Search for the cell housing the specified text and yield its (X, Y) center coordinate. 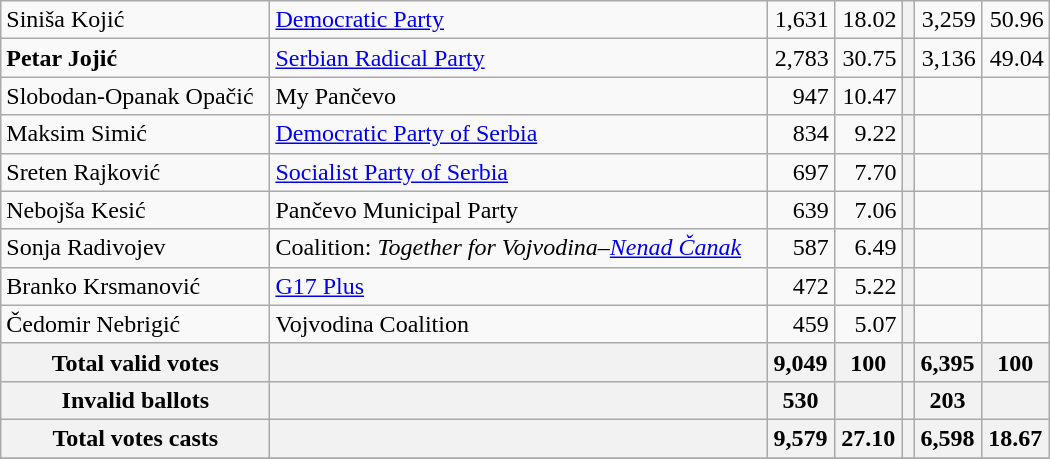
Petar Jojić (136, 58)
639 (801, 210)
30.75 (868, 58)
6,395 (948, 362)
9.22 (868, 134)
587 (801, 248)
459 (801, 324)
1,631 (801, 20)
Siniša Kojić (136, 20)
Serbian Radical Party (518, 58)
49.04 (1015, 58)
Socialist Party of Serbia (518, 172)
Maksim Simić (136, 134)
947 (801, 96)
Nebojša Kesić (136, 210)
2,783 (801, 58)
Total votes casts (136, 438)
Total valid votes (136, 362)
472 (801, 286)
18.67 (1015, 438)
6,598 (948, 438)
Coalition: Together for Vojvodina–Nenad Čanak (518, 248)
Pančevo Municipal Party (518, 210)
7.06 (868, 210)
834 (801, 134)
203 (948, 400)
9,049 (801, 362)
27.10 (868, 438)
3,136 (948, 58)
My Pančevo (518, 96)
6.49 (868, 248)
Čedomir Nebrigić (136, 324)
18.02 (868, 20)
50.96 (1015, 20)
Vojvodina Coalition (518, 324)
G17 Plus (518, 286)
3,259 (948, 20)
530 (801, 400)
Invalid ballots (136, 400)
Slobodan-Opanak Opačić (136, 96)
Democratic Party of Serbia (518, 134)
5.22 (868, 286)
697 (801, 172)
Sreten Rajković (136, 172)
Branko Krsmanović (136, 286)
Sonja Radivojev (136, 248)
10.47 (868, 96)
7.70 (868, 172)
9,579 (801, 438)
5.07 (868, 324)
Democratic Party (518, 20)
